Capture the cell that displays the provided text and extract its (x, y) central coordinate. 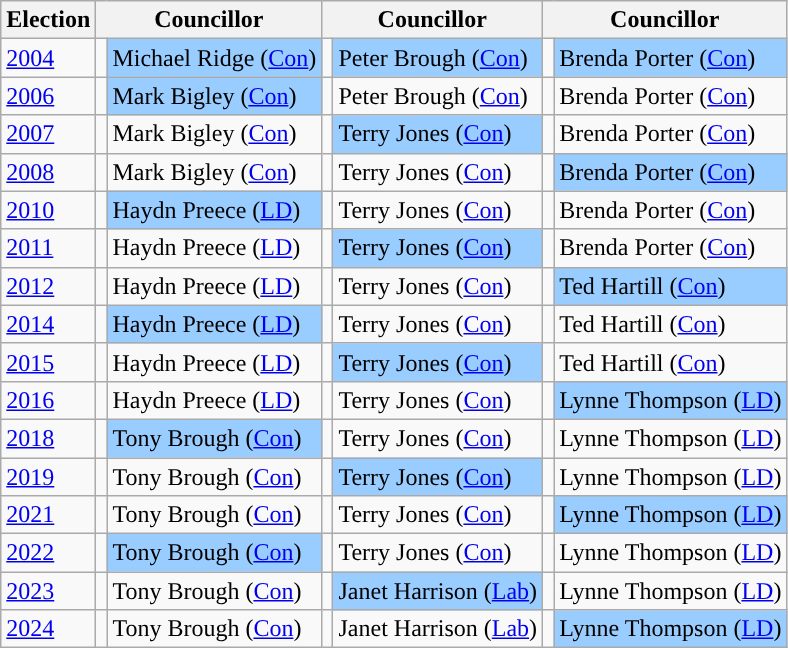
2022 (48, 553)
2016 (48, 400)
2015 (48, 362)
2010 (48, 210)
2023 (48, 591)
2018 (48, 438)
2007 (48, 134)
Election (48, 20)
2004 (48, 58)
2024 (48, 629)
2019 (48, 477)
2014 (48, 324)
Michael Ridge (Con) (214, 58)
2011 (48, 248)
2021 (48, 515)
2012 (48, 286)
2008 (48, 172)
2006 (48, 96)
